Detect which cell encompasses the target text, then output its (x, y) center coordinate. 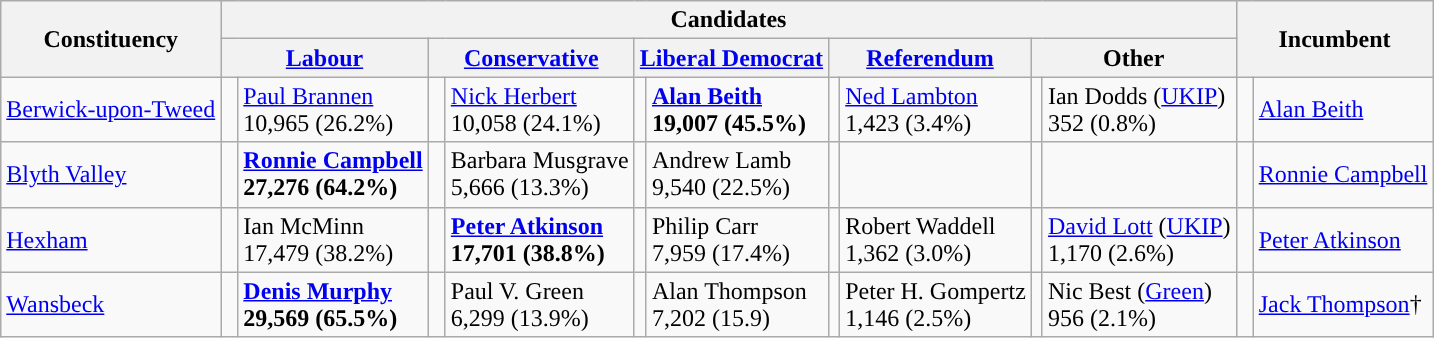
Denis Murphy29,569 (65.5%) (333, 304)
Constituency (111, 39)
Peter H. Gompertz1,146 (2.5%) (936, 304)
Nick Herbert10,058 (24.1%) (540, 110)
Ronnie Campbell27,276 (64.2%) (333, 174)
Ronnie Campbell (1343, 174)
Robert Waddell1,362 (3.0%) (936, 240)
Referendum (930, 58)
Alan Beith19,007 (45.5%) (737, 110)
Jack Thompson† (1343, 304)
Ian Dodds (UKIP)352 (0.8%) (1139, 110)
Berwick-upon-Tweed (111, 110)
Other (1134, 58)
Ned Lambton1,423 (3.4%) (936, 110)
Barbara Musgrave5,666 (13.3%) (540, 174)
Andrew Lamb9,540 (22.5%) (737, 174)
Philip Carr7,959 (17.4%) (737, 240)
Paul Brannen10,965 (26.2%) (333, 110)
Labour (324, 58)
Nic Best (Green)956 (2.1%) (1139, 304)
Peter Atkinson (1343, 240)
Alan Beith (1343, 110)
David Lott (UKIP)1,170 (2.6%) (1139, 240)
Alan Thompson7,202 (15.9) (737, 304)
Hexham (111, 240)
Blyth Valley (111, 174)
Conservative (531, 58)
Paul V. Green6,299 (13.9%) (540, 304)
Ian McMinn17,479 (38.2%) (333, 240)
Candidates (728, 20)
Wansbeck (111, 304)
Liberal Democrat (731, 58)
Incumbent (1334, 39)
Peter Atkinson17,701 (38.8%) (540, 240)
